Return the (X, Y) coordinate for the center point of the cell that contains the specified text.  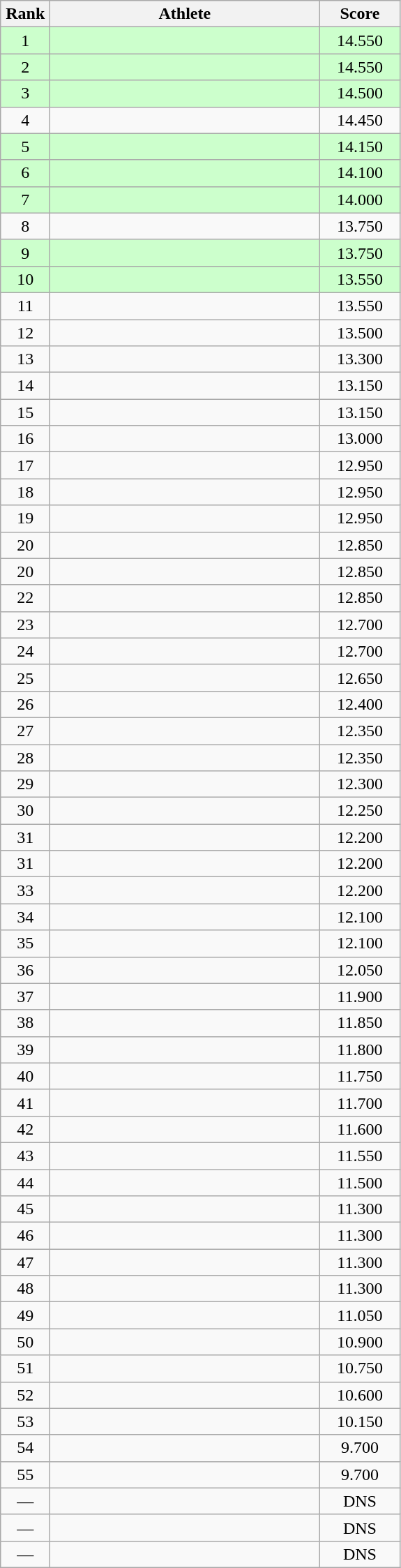
10.900 (360, 1342)
48 (25, 1289)
10.150 (360, 1421)
11 (25, 306)
30 (25, 811)
3 (25, 94)
51 (25, 1368)
13.500 (360, 333)
Athlete (185, 14)
53 (25, 1421)
14.450 (360, 120)
24 (25, 651)
5 (25, 147)
35 (25, 943)
13.300 (360, 359)
26 (25, 704)
Score (360, 14)
28 (25, 757)
14 (25, 386)
12.050 (360, 970)
17 (25, 465)
13 (25, 359)
44 (25, 1183)
55 (25, 1474)
15 (25, 412)
1 (25, 40)
11.500 (360, 1183)
41 (25, 1103)
39 (25, 1050)
18 (25, 492)
12.650 (360, 678)
50 (25, 1342)
4 (25, 120)
38 (25, 1023)
10.750 (360, 1368)
14.100 (360, 173)
52 (25, 1395)
7 (25, 200)
13.000 (360, 439)
11.600 (360, 1129)
11.050 (360, 1315)
11.750 (360, 1076)
46 (25, 1236)
11.800 (360, 1050)
12 (25, 333)
27 (25, 731)
23 (25, 625)
54 (25, 1448)
36 (25, 970)
Rank (25, 14)
45 (25, 1209)
49 (25, 1315)
14.500 (360, 94)
37 (25, 996)
10 (25, 279)
14.150 (360, 147)
34 (25, 917)
19 (25, 518)
11.850 (360, 1023)
29 (25, 784)
12.400 (360, 704)
10.600 (360, 1395)
25 (25, 678)
22 (25, 598)
8 (25, 226)
42 (25, 1129)
16 (25, 439)
47 (25, 1262)
11.900 (360, 996)
33 (25, 890)
40 (25, 1076)
12.300 (360, 784)
2 (25, 67)
6 (25, 173)
14.000 (360, 200)
43 (25, 1156)
12.250 (360, 811)
11.550 (360, 1156)
11.700 (360, 1103)
9 (25, 253)
